Identify which cell holds the provided text, then report its [x, y] central coordinate. 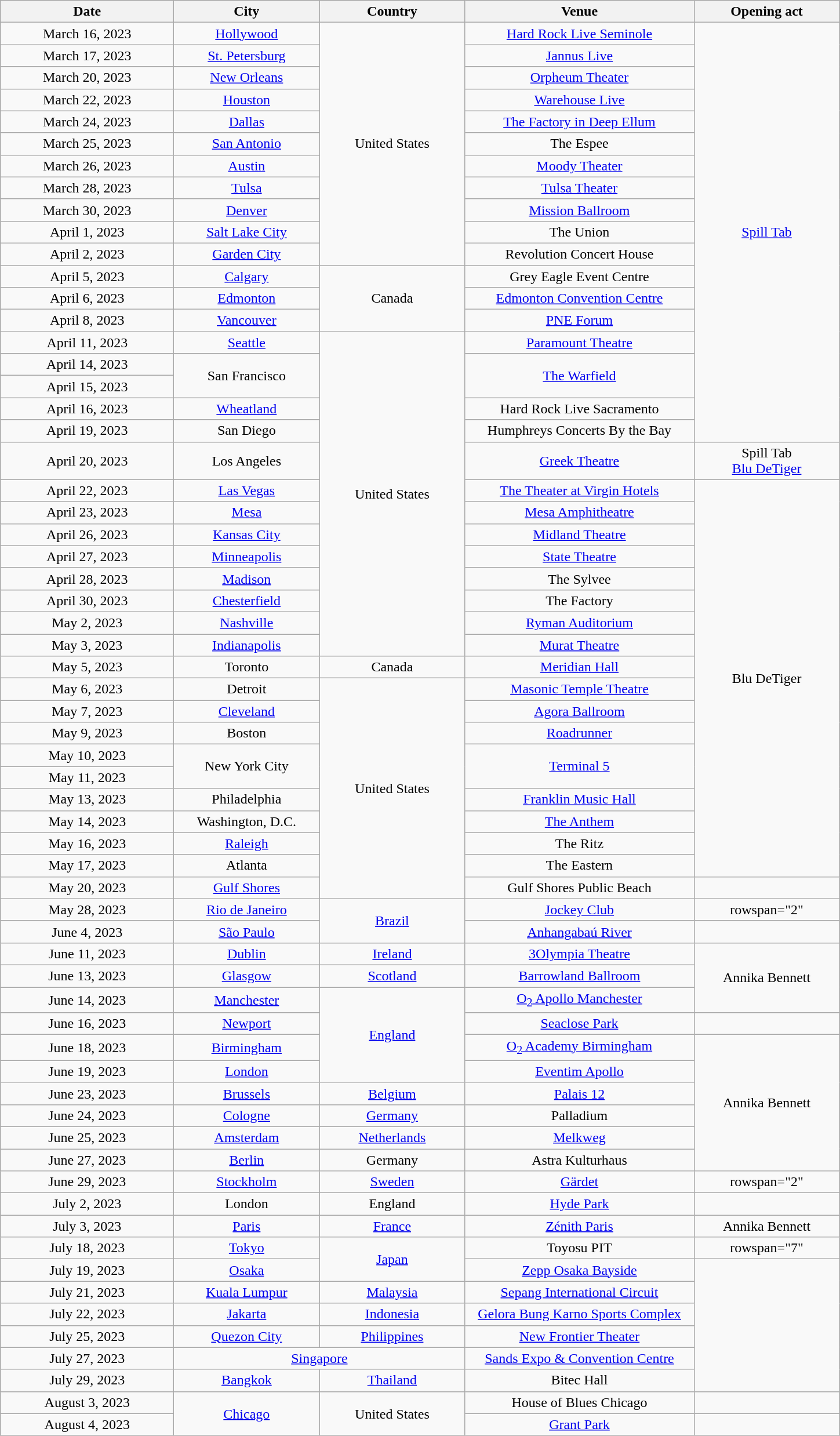
Sepang International Circuit [580, 1292]
June 27, 2023 [87, 1160]
Ryman Auditorium [580, 623]
Blu DeTiger [766, 678]
Kansas City [247, 535]
May 20, 2023 [87, 888]
May 9, 2023 [87, 733]
Warehouse Live [580, 100]
May 2, 2023 [87, 623]
May 7, 2023 [87, 711]
Thailand [392, 1380]
Tokyo [247, 1248]
San Antonio [247, 144]
Quezon City [247, 1336]
March 25, 2023 [87, 144]
April 1, 2023 [87, 232]
Houston [247, 100]
April 26, 2023 [87, 535]
Palais 12 [580, 1093]
Mesa Amphitheatre [580, 512]
Chesterfield [247, 601]
Indonesia [392, 1314]
Rio de Janeiro [247, 910]
Bangkok [247, 1380]
May 14, 2023 [87, 821]
April 11, 2023 [87, 343]
March 30, 2023 [87, 210]
Venue [580, 12]
April 28, 2023 [87, 579]
Manchester [247, 999]
Amsterdam [247, 1137]
Sands Expo & Convention Centre [580, 1358]
Detroit [247, 689]
March 22, 2023 [87, 100]
August 4, 2023 [87, 1424]
Tulsa Theater [580, 188]
The Factory in Deep Ellum [580, 122]
Jannus Live [580, 56]
Hyde Park [580, 1204]
Bitec Hall [580, 1380]
Sweden [392, 1182]
Toyosu PIT [580, 1248]
Edmonton [247, 299]
Anhangabaú River [580, 932]
Mission Ballroom [580, 210]
Cleveland [247, 711]
July 27, 2023 [87, 1358]
The Union [580, 232]
August 3, 2023 [87, 1402]
San Diego [247, 431]
Japan [392, 1259]
Indianapolis [247, 645]
June 18, 2023 [87, 1048]
Greek Theatre [580, 460]
São Paulo [247, 932]
Calgary [247, 277]
Dallas [247, 122]
Murat Theatre [580, 645]
Hard Rock Live Seminole [580, 34]
Gelora Bung Karno Sports Complex [580, 1314]
Philadelphia [247, 799]
May 10, 2023 [87, 755]
Revolution Concert House [580, 254]
Chicago [247, 1413]
The Anthem [580, 821]
Gärdet [580, 1182]
Las Vegas [247, 490]
July 2, 2023 [87, 1204]
July 29, 2023 [87, 1380]
Denver [247, 210]
Barrowland Ballroom [580, 976]
San Francisco [247, 376]
Ireland [392, 954]
rowspan="7" [766, 1248]
Grey Eagle Event Centre [580, 277]
Palladium [580, 1115]
House of Blues Chicago [580, 1402]
France [392, 1226]
Nashville [247, 623]
Austin [247, 166]
Atlanta [247, 866]
Berlin [247, 1160]
April 6, 2023 [87, 299]
Birmingham [247, 1048]
State Theatre [580, 557]
Mesa [247, 512]
March 26, 2023 [87, 166]
Humphreys Concerts By the Bay [580, 431]
Scotland [392, 976]
Seattle [247, 343]
Astra Kulturhaus [580, 1160]
Belgium [392, 1093]
Gulf Shores [247, 888]
June 11, 2023 [87, 954]
Hollywood [247, 34]
April 27, 2023 [87, 557]
June 14, 2023 [87, 999]
Date [87, 12]
May 17, 2023 [87, 866]
Newport [247, 1024]
April 2, 2023 [87, 254]
Washington, D.C. [247, 821]
May 5, 2023 [87, 667]
PNE Forum [580, 321]
July 18, 2023 [87, 1248]
July 19, 2023 [87, 1270]
Paris [247, 1226]
April 5, 2023 [87, 277]
Wheatland [247, 409]
Cologne [247, 1115]
Brussels [247, 1093]
May 3, 2023 [87, 645]
Stockholm [247, 1182]
March 28, 2023 [87, 188]
May 11, 2023 [87, 777]
Agora Ballroom [580, 711]
The Eastern [580, 866]
The Theater at Virgin Hotels [580, 490]
Paramount Theatre [580, 343]
Franklin Music Hall [580, 799]
Brazil [392, 921]
Opening act [766, 12]
The Warfield [580, 376]
Zepp Osaka Bayside [580, 1270]
New Frontier Theater [580, 1336]
April 16, 2023 [87, 409]
The Ritz [580, 844]
Grant Park [580, 1424]
April 15, 2023 [87, 387]
Netherlands [392, 1137]
Kuala Lumpur [247, 1292]
Midland Theatre [580, 535]
March 16, 2023 [87, 34]
June 19, 2023 [87, 1071]
St. Petersburg [247, 56]
June 4, 2023 [87, 932]
Country [392, 12]
Boston [247, 733]
April 22, 2023 [87, 490]
Toronto [247, 667]
Edmonton Convention Centre [580, 299]
March 20, 2023 [87, 78]
New York City [247, 766]
Vancouver [247, 321]
Osaka [247, 1270]
July 22, 2023 [87, 1314]
May 28, 2023 [87, 910]
Gulf Shores Public Beach [580, 888]
City [247, 12]
June 25, 2023 [87, 1137]
The Factory [580, 601]
Malaysia [392, 1292]
June 16, 2023 [87, 1024]
July 21, 2023 [87, 1292]
March 24, 2023 [87, 122]
Salt Lake City [247, 232]
Singapore [319, 1358]
April 14, 2023 [87, 365]
April 23, 2023 [87, 512]
June 29, 2023 [87, 1182]
April 8, 2023 [87, 321]
3Olympia Theatre [580, 954]
Seaclose Park [580, 1024]
Meridian Hall [580, 667]
Dublin [247, 954]
March 17, 2023 [87, 56]
Raleigh [247, 844]
July 3, 2023 [87, 1226]
The Sylvee [580, 579]
Moody Theater [580, 166]
May 6, 2023 [87, 689]
April 30, 2023 [87, 601]
Spill TabBlu DeTiger [766, 460]
Jockey Club [580, 910]
Minneapolis [247, 557]
The Espee [580, 144]
June 13, 2023 [87, 976]
June 24, 2023 [87, 1115]
Masonic Temple Theatre [580, 689]
Melkweg [580, 1137]
Madison [247, 579]
Spill Tab [766, 232]
May 13, 2023 [87, 799]
Los Angeles [247, 460]
Glasgow [247, 976]
April 20, 2023 [87, 460]
New Orleans [247, 78]
Jakarta [247, 1314]
June 23, 2023 [87, 1093]
Tulsa [247, 188]
O2 Apollo Manchester [580, 999]
Zénith Paris [580, 1226]
Hard Rock Live Sacramento [580, 409]
Eventim Apollo [580, 1071]
Garden City [247, 254]
July 25, 2023 [87, 1336]
April 19, 2023 [87, 431]
Philippines [392, 1336]
Orpheum Theater [580, 78]
May 16, 2023 [87, 844]
Roadrunner [580, 733]
Terminal 5 [580, 766]
O2 Academy Birmingham [580, 1048]
